Identify which cell holds the provided text, then report its [X, Y] central coordinate. 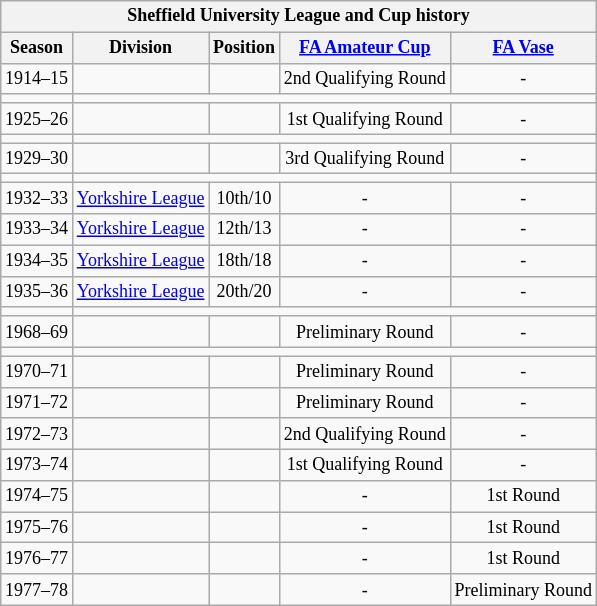
1914–15 [37, 78]
1973–74 [37, 464]
10th/10 [244, 198]
Season [37, 48]
1977–78 [37, 590]
1935–36 [37, 292]
1976–77 [37, 558]
12th/13 [244, 230]
1968–69 [37, 332]
3rd Qualifying Round [364, 158]
20th/20 [244, 292]
Division [140, 48]
18th/18 [244, 260]
FA Vase [523, 48]
1971–72 [37, 402]
1974–75 [37, 496]
1933–34 [37, 230]
1970–71 [37, 372]
Position [244, 48]
Sheffield University League and Cup history [299, 16]
1975–76 [37, 528]
1929–30 [37, 158]
FA Amateur Cup [364, 48]
1925–26 [37, 118]
1934–35 [37, 260]
1932–33 [37, 198]
1972–73 [37, 434]
